Search for the cell housing the specified text and yield its (x, y) center coordinate. 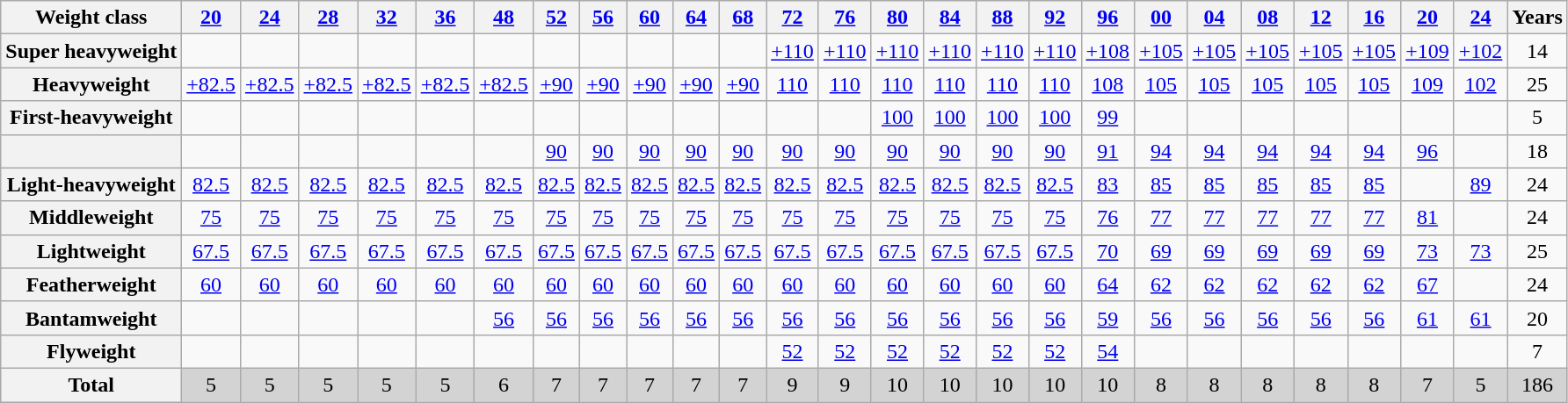
Light-heavyweight (91, 184)
18 (1537, 151)
70 (1107, 251)
81 (1427, 218)
186 (1537, 385)
36 (445, 18)
89 (1480, 184)
88 (1003, 18)
67 (1427, 284)
80 (897, 18)
32 (387, 18)
Weight class (91, 18)
Featherweight (91, 284)
108 (1107, 84)
Flyweight (91, 351)
+108 (1107, 51)
+102 (1480, 51)
91 (1107, 151)
54 (1107, 351)
Lightweight (91, 251)
16 (1375, 18)
99 (1107, 118)
Super heavyweight (91, 51)
83 (1107, 184)
109 (1427, 84)
72 (793, 18)
59 (1107, 318)
First-heavyweight (91, 118)
84 (950, 18)
102 (1480, 84)
Bantamweight (91, 318)
+109 (1427, 51)
08 (1267, 18)
Middleweight (91, 218)
04 (1215, 18)
14 (1537, 51)
68 (744, 18)
28 (329, 18)
92 (1055, 18)
48 (505, 18)
Heavyweight (91, 84)
12 (1320, 18)
6 (505, 385)
Years (1537, 18)
00 (1162, 18)
Total (91, 385)
